Provide the [x, y] coordinate of the cell's center where the given text is located.  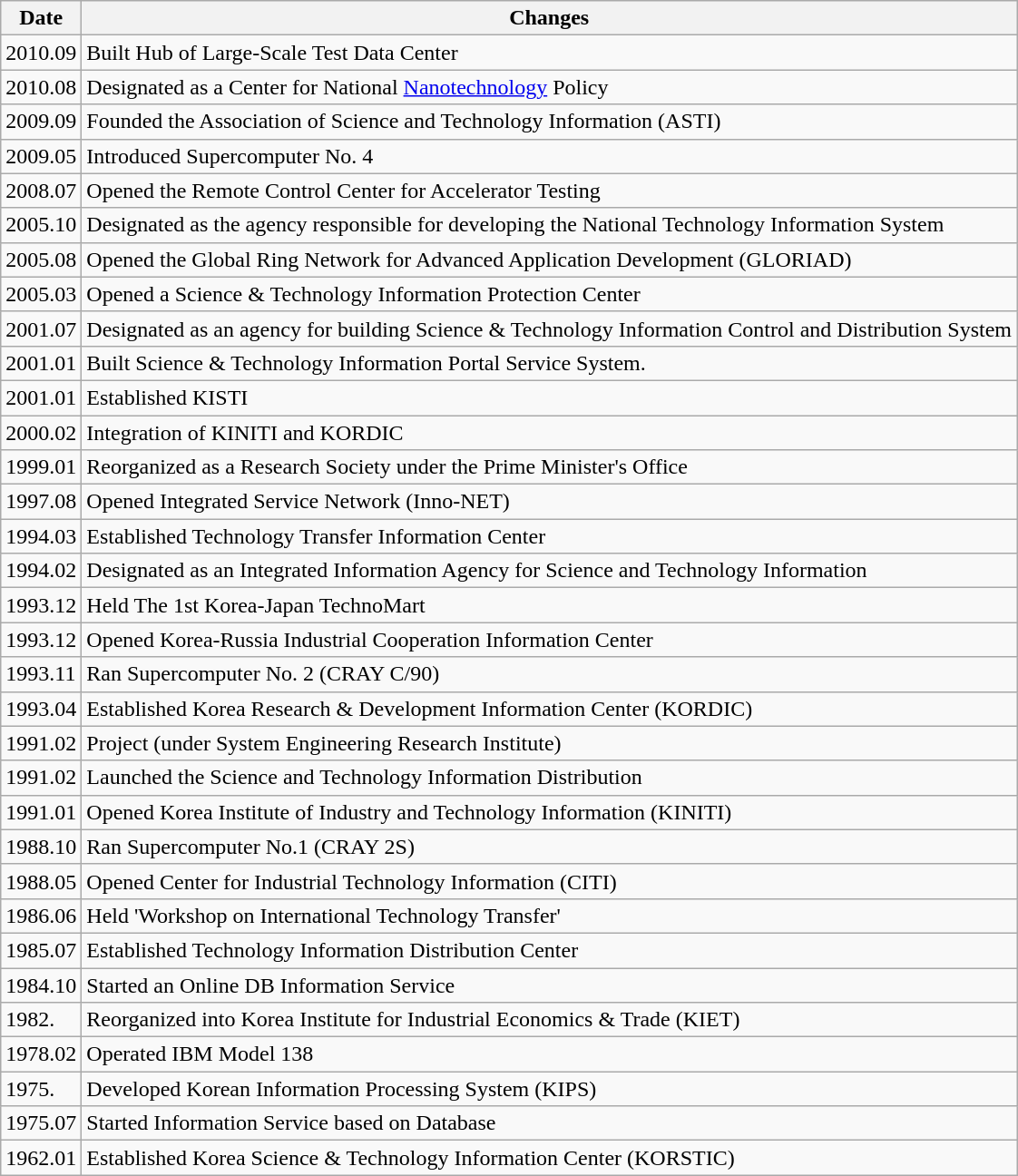
1988.05 [42, 881]
Started an Online DB Information Service [550, 985]
2000.02 [42, 433]
Built Science & Technology Information Portal Service System. [550, 363]
2010.09 [42, 53]
2001.07 [42, 328]
Established Technology Information Distribution Center [550, 950]
1975. [42, 1089]
1994.03 [42, 536]
1988.10 [42, 847]
2008.07 [42, 191]
Designated as an Integrated Information Agency for Science and Technology Information [550, 571]
Integration of KINITI and KORDIC [550, 433]
Launched the Science and Technology Information Distribution [550, 778]
Reorganized into Korea Institute for Industrial Economics & Trade (KIET) [550, 1020]
1984.10 [42, 985]
1999.01 [42, 467]
Designated as a Center for National Nanotechnology Policy [550, 87]
1991.01 [42, 812]
Project (under System Engineering Research Institute) [550, 743]
1997.08 [42, 502]
Operated IBM Model 138 [550, 1054]
1986.06 [42, 916]
Opened a Science & Technology Information Protection Center [550, 294]
Opened Center for Industrial Technology Information (CITI) [550, 881]
Founded the Association of Science and Technology Information (ASTI) [550, 122]
Ran Supercomputer No.1 (CRAY 2S) [550, 847]
1982. [42, 1020]
Established Technology Transfer Information Center [550, 536]
2005.10 [42, 225]
1993.04 [42, 709]
1994.02 [42, 571]
2009.05 [42, 156]
2010.08 [42, 87]
Established Korea Research & Development Information Center (KORDIC) [550, 709]
Developed Korean Information Processing System (KIPS) [550, 1089]
Date [42, 18]
Opened the Remote Control Center for Accelerator Testing [550, 191]
1975.07 [42, 1123]
Opened Korea Institute of Industry and Technology Information (KINITI) [550, 812]
Reorganized as a Research Society under the Prime Minister's Office [550, 467]
Started Information Service based on Database [550, 1123]
Held The 1st Korea-Japan TechnoMart [550, 605]
1962.01 [42, 1158]
Opened Integrated Service Network (Inno-NET) [550, 502]
1985.07 [42, 950]
1993.11 [42, 674]
Designated as an agency for building Science & Technology Information Control and Distribution System [550, 328]
2009.09 [42, 122]
Established KISTI [550, 397]
Built Hub of Large-Scale Test Data Center [550, 53]
2005.08 [42, 260]
Established Korea Science & Technology Information Center (KORSTIC) [550, 1158]
Introduced Supercomputer No. 4 [550, 156]
Changes [550, 18]
Designated as the agency responsible for developing the National Technology Information System [550, 225]
2005.03 [42, 294]
Held 'Workshop on International Technology Transfer' [550, 916]
Opened Korea-Russia Industrial Cooperation Information Center [550, 640]
1978.02 [42, 1054]
Opened the Global Ring Network for Advanced Application Development (GLORIAD) [550, 260]
Ran Supercomputer No. 2 (CRAY C/90) [550, 674]
